Scan for the cell matching the given text and deliver its (X, Y) coordinate at center. 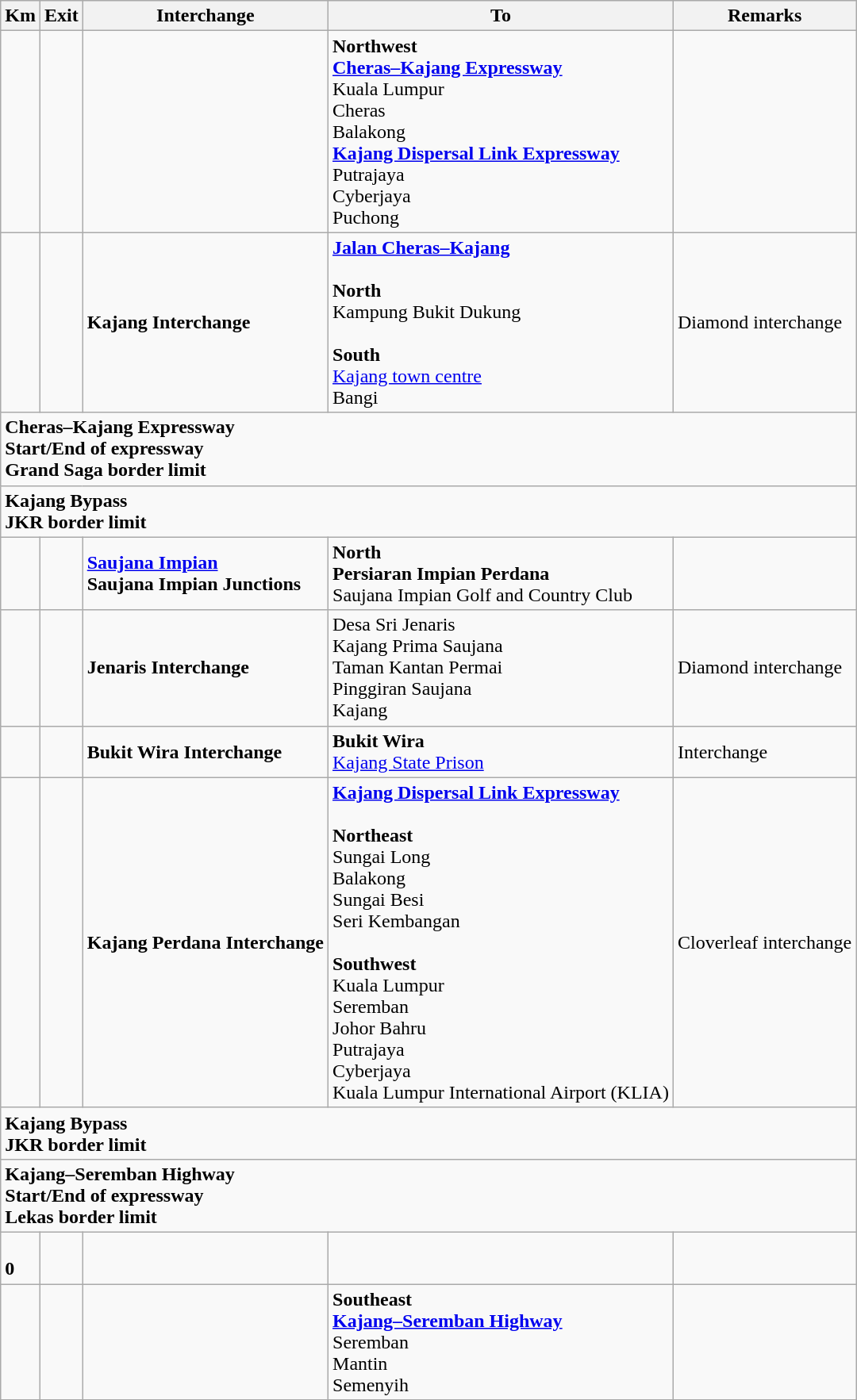
Northwest Cheras–Kajang ExpresswayKuala LumpurCherasBalakong Kajang Dispersal Link ExpresswayPutrajayaCyberjayaPuchong (502, 132)
Exit (61, 16)
Southeast Kajang–Seremban HighwaySerembanMantinSemenyih (502, 1341)
To (502, 16)
Kajang Interchange (205, 322)
Remarks (764, 16)
Bukit Wira Interchange (205, 752)
Cheras–Kajang ExpresswayStart/End of expresswayGrand Saga border limit (428, 449)
NorthPersiaran Impian PerdanaSaujana Impian Golf and Country Club (502, 573)
Cloverleaf interchange (764, 942)
Bukit WiraKajang State Prison (502, 752)
Jalan Cheras–KajangNorthKampung Bukit DukungSouth Kajang town centre Bangi (502, 322)
Desa Sri JenarisKajang Prima SaujanaTaman Kantan PermaiPinggiran SaujanaKajang (502, 668)
Jenaris Interchange (205, 668)
Kajang Perdana Interchange (205, 942)
0 (21, 1258)
Kajang–Seremban HighwayStart/End of expresswayLekas border limit (428, 1195)
Km (21, 16)
Saujana ImpianSaujana Impian Junctions (205, 573)
